Determine the (X, Y) coordinate at the center of the cell enclosing the given text.  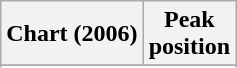
Chart (2006) (72, 34)
Peak position (189, 34)
